Detect which cell encompasses the target text, then output its [x, y] center coordinate. 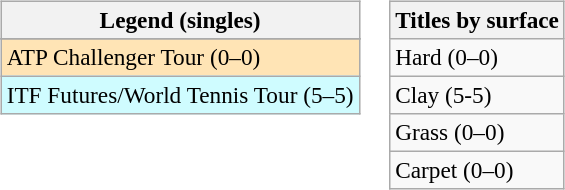
Clay (5-5) [478, 95]
Grass (0–0) [478, 133]
Titles by surface [478, 20]
Carpet (0–0) [478, 171]
ATP Challenger Tour (0–0) [180, 57]
Legend (singles) [180, 20]
Hard (0–0) [478, 57]
ITF Futures/World Tennis Tour (5–5) [180, 95]
